Extract the [X, Y] coordinate from the center of the cell holding the provided text.  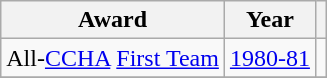
1980-81 [270, 58]
Award [113, 20]
Year [270, 20]
All-CCHA First Team [113, 58]
